For the text-containing cell, return its midpoint in (x, y) coordinate format. 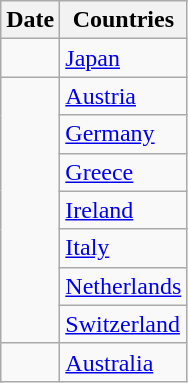
Countries (124, 20)
Australia (124, 362)
Ireland (124, 210)
Greece (124, 172)
Japan (124, 58)
Netherlands (124, 286)
Date (30, 20)
Germany (124, 134)
Switzerland (124, 324)
Italy (124, 248)
Austria (124, 96)
